Pinpoint the cell where the given text exists, returning its (X, Y) midpoint coordinate. 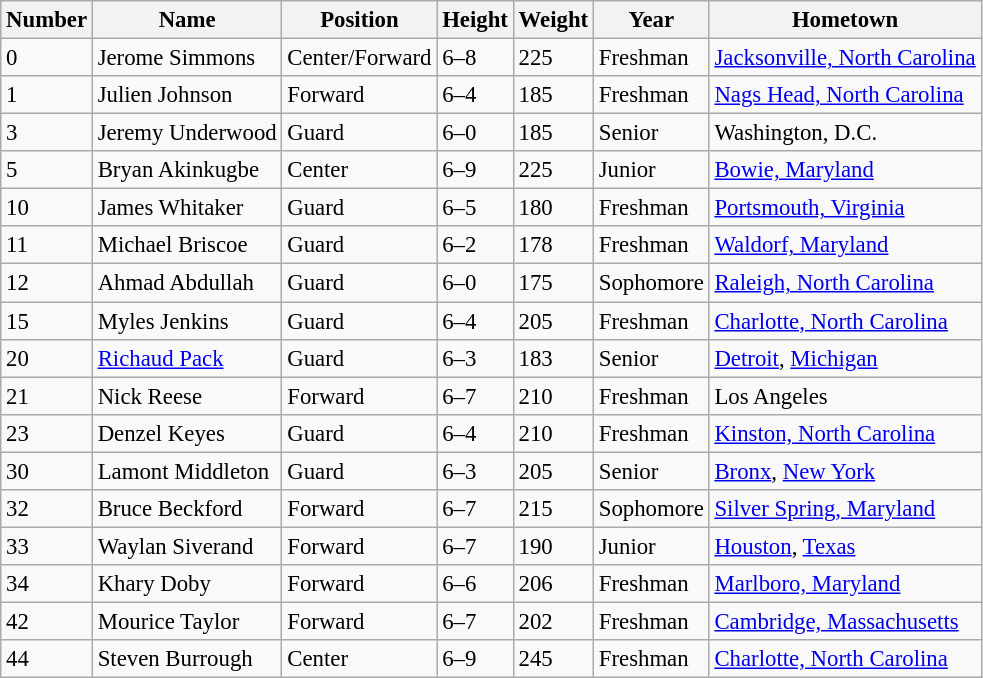
Silver Spring, Maryland (845, 509)
6–5 (475, 208)
Number (47, 20)
Marlboro, Maryland (845, 584)
Ahmad Abdullah (187, 283)
15 (47, 321)
215 (553, 509)
20 (47, 358)
Name (187, 20)
Nags Head, North Carolina (845, 95)
202 (553, 621)
10 (47, 208)
3 (47, 133)
11 (47, 245)
Jacksonville, North Carolina (845, 58)
Jeremy Underwood (187, 133)
Kinston, North Carolina (845, 433)
Los Angeles (845, 396)
Bowie, Maryland (845, 170)
Weight (553, 20)
6–2 (475, 245)
Portsmouth, Virginia (845, 208)
Height (475, 20)
5 (47, 170)
178 (553, 245)
0 (47, 58)
32 (47, 509)
206 (553, 584)
245 (553, 659)
Julien Johnson (187, 95)
44 (47, 659)
Hometown (845, 20)
Position (360, 20)
180 (553, 208)
Jerome Simmons (187, 58)
6–6 (475, 584)
Center/Forward (360, 58)
Houston, Texas (845, 546)
Denzel Keyes (187, 433)
33 (47, 546)
Year (651, 20)
Khary Doby (187, 584)
Lamont Middleton (187, 471)
42 (47, 621)
James Whitaker (187, 208)
Nick Reese (187, 396)
34 (47, 584)
Myles Jenkins (187, 321)
12 (47, 283)
Washington, D.C. (845, 133)
Bronx, New York (845, 471)
Bruce Beckford (187, 509)
Mourice Taylor (187, 621)
Bryan Akinkugbe (187, 170)
190 (553, 546)
Steven Burrough (187, 659)
21 (47, 396)
1 (47, 95)
175 (553, 283)
Waylan Siverand (187, 546)
Michael Briscoe (187, 245)
30 (47, 471)
183 (553, 358)
Cambridge, Massachusetts (845, 621)
Detroit, Michigan (845, 358)
Raleigh, North Carolina (845, 283)
6–8 (475, 58)
Richaud Pack (187, 358)
Waldorf, Maryland (845, 245)
23 (47, 433)
